Identify which cell holds the provided text, then report its [x, y] central coordinate. 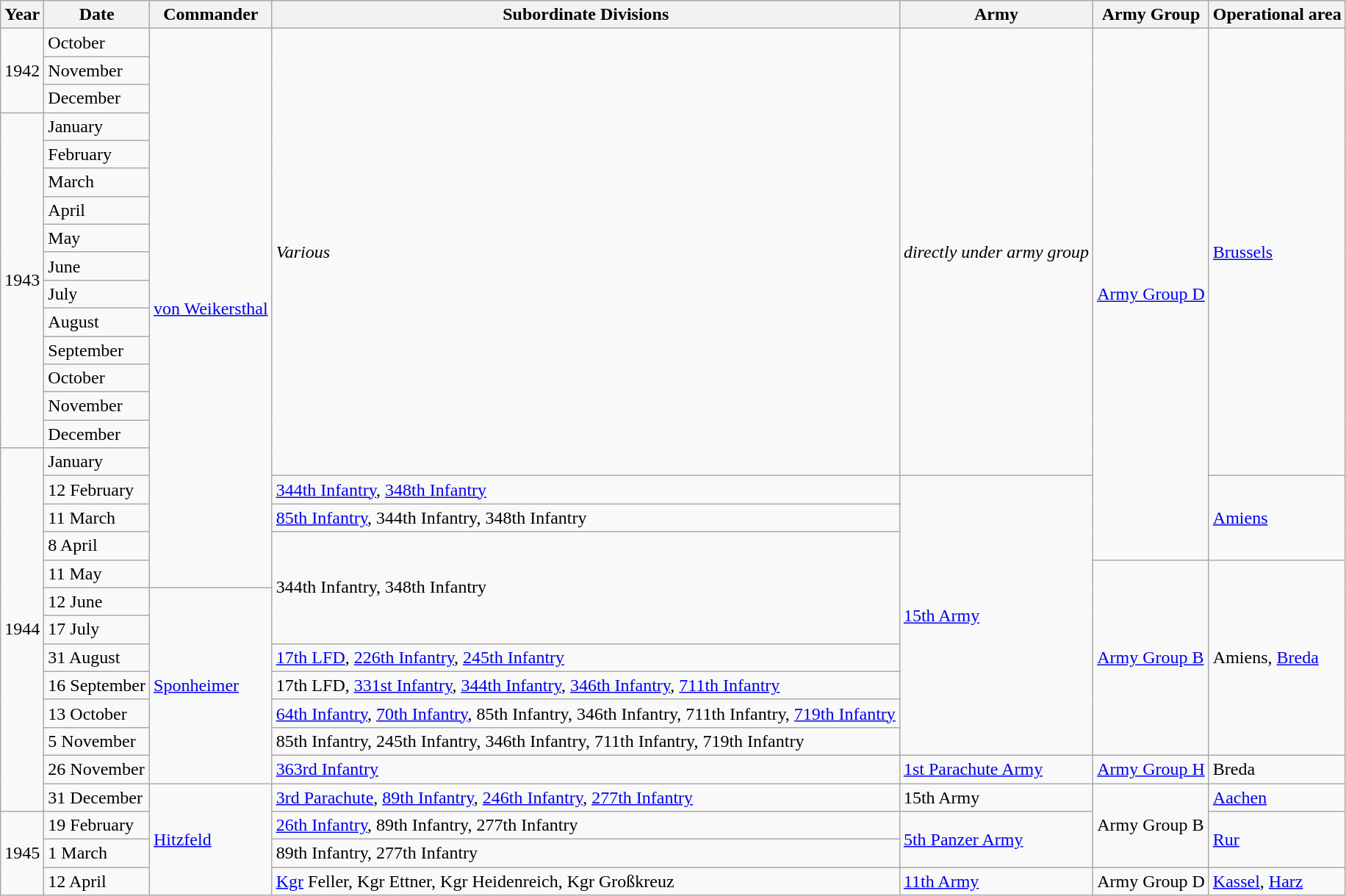
26 November [97, 769]
March [97, 182]
17th LFD, 226th Infantry, 245th Infantry [586, 657]
363rd Infantry [586, 769]
3rd Parachute, 89th Infantry, 246th Infantry, 277th Infantry [586, 797]
Breda [1277, 769]
12 June [97, 601]
Army Group H [1151, 769]
16 September [97, 685]
directly under army group [996, 253]
July [97, 294]
Aachen [1277, 797]
26th Infantry, 89th Infantry, 277th Infantry [586, 825]
11th Army [996, 881]
11 May [97, 574]
February [97, 154]
Rur [1277, 839]
September [97, 350]
Subordinate Divisions [586, 15]
1945 [22, 853]
12 April [97, 881]
5th Panzer Army [996, 839]
von Weikersthal [212, 308]
31 August [97, 657]
1944 [22, 630]
11 March [97, 518]
85th Infantry, 245th Infantry, 346th Infantry, 711th Infantry, 719th Infantry [586, 741]
17 July [97, 629]
June [97, 266]
1942 [22, 71]
Year [22, 15]
Army Group [1151, 15]
12 February [97, 490]
Brussels [1277, 253]
31 December [97, 797]
May [97, 238]
Operational area [1277, 15]
Hitzfeld [212, 839]
1st Parachute Army [996, 769]
Amiens, Breda [1277, 657]
8 April [97, 546]
Kgr Feller, Kgr Ettner, Kgr Heidenreich, Kgr Großkreuz [586, 881]
Various [586, 253]
17th LFD, 331st Infantry, 344th Infantry, 346th Infantry, 711th Infantry [586, 685]
April [97, 210]
Date [97, 15]
5 November [97, 741]
64th Infantry, 70th Infantry, 85th Infantry, 346th Infantry, 711th Infantry, 719th Infantry [586, 713]
Sponheimer [212, 685]
Kassel, Harz [1277, 881]
Army [996, 15]
Commander [212, 15]
19 February [97, 825]
85th Infantry, 344th Infantry, 348th Infantry [586, 518]
August [97, 322]
13 October [97, 713]
1 March [97, 853]
89th Infantry, 277th Infantry [586, 853]
Amiens [1277, 518]
1943 [22, 281]
